Find where the given text appears and provide that cell's center as (X, Y) coordinate. 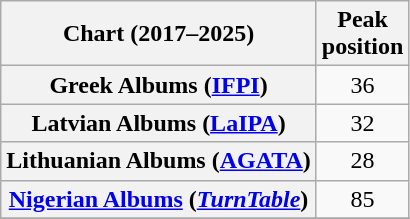
28 (362, 161)
Lithuanian Albums (AGATA) (159, 161)
Chart (2017–2025) (159, 34)
32 (362, 123)
Peakposition (362, 34)
Nigerian Albums (TurnTable) (159, 199)
Latvian Albums (LaIPA) (159, 123)
36 (362, 85)
Greek Albums (IFPI) (159, 85)
85 (362, 199)
